Search for the cell housing the specified text and yield its (X, Y) center coordinate. 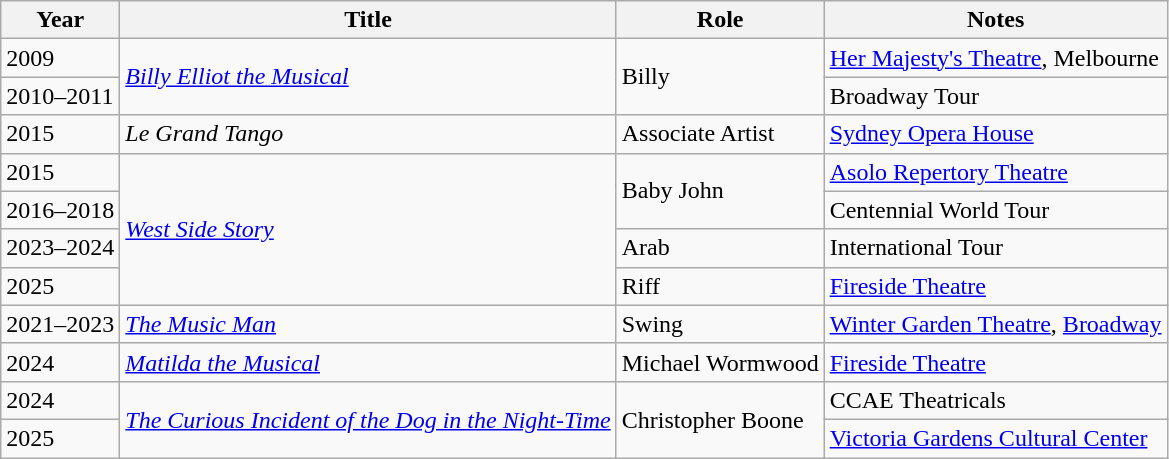
2009 (60, 58)
Baby John (720, 191)
International Tour (996, 248)
Title (368, 20)
Victoria Gardens Cultural Center (996, 438)
Year (60, 20)
2016–2018 (60, 210)
Broadway Tour (996, 96)
Arab (720, 248)
Michael Wormwood (720, 362)
Associate Artist (720, 134)
Her Majesty's Theatre, Melbourne (996, 58)
Sydney Opera House (996, 134)
Notes (996, 20)
The Music Man (368, 324)
Role (720, 20)
Matilda the Musical (368, 362)
Billy Elliot the Musical (368, 77)
West Side Story (368, 229)
Centennial World Tour (996, 210)
CCAE Theatricals (996, 400)
Asolo Repertory Theatre (996, 172)
2010–2011 (60, 96)
Christopher Boone (720, 419)
The Curious Incident of the Dog in the Night-Time (368, 419)
2023–2024 (60, 248)
Riff (720, 286)
Billy (720, 77)
Le Grand Tango (368, 134)
Swing (720, 324)
2021–2023 (60, 324)
Winter Garden Theatre, Broadway (996, 324)
